Return the [x, y] coordinate for the center point of the cell that contains the specified text.  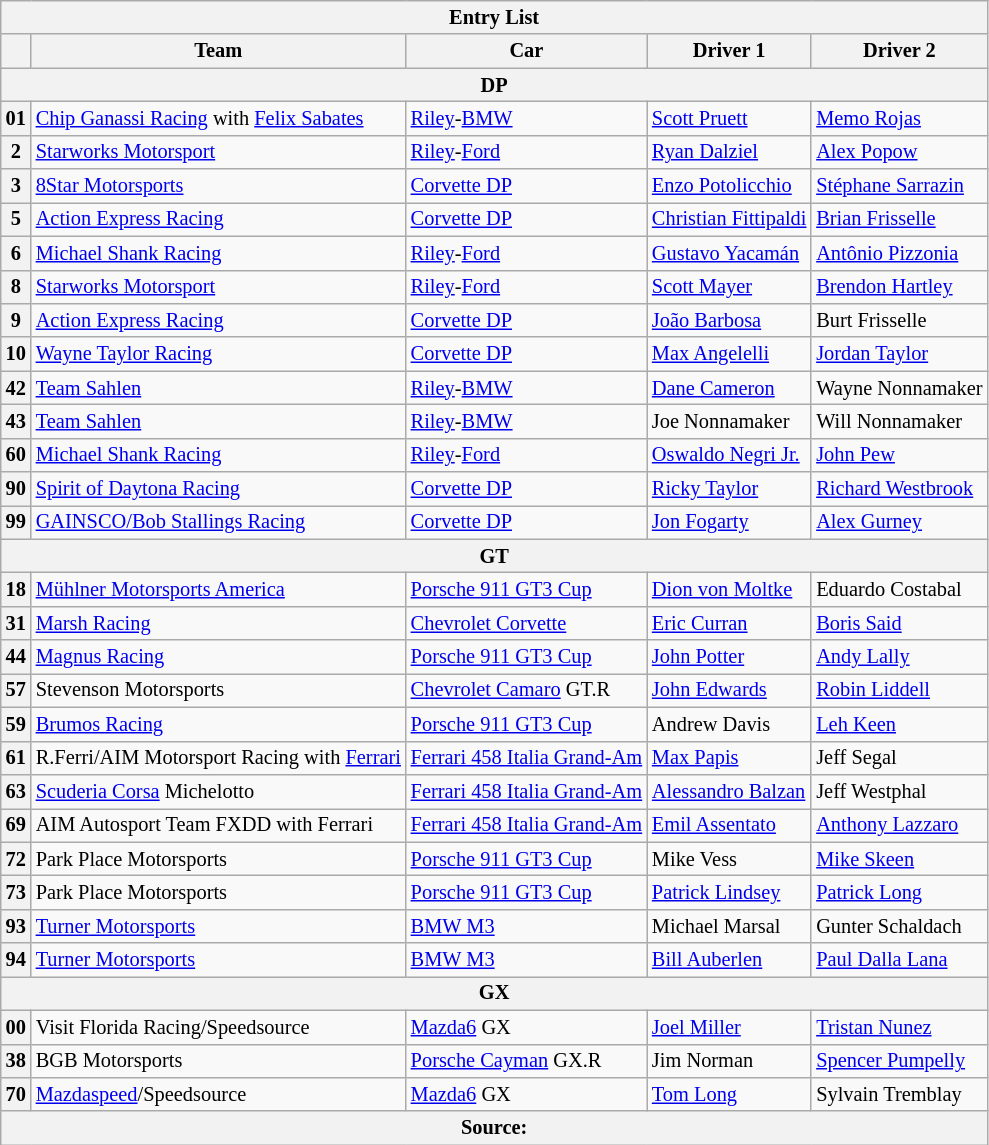
Spirit of Daytona Racing [218, 489]
59 [16, 724]
Bill Auberlen [729, 960]
Christian Fittipaldi [729, 219]
Jeff Westphal [899, 791]
18 [16, 589]
Mühlner Motorsports America [218, 589]
00 [16, 1027]
Entry List [494, 17]
Tristan Nunez [899, 1027]
Marsh Racing [218, 623]
Oswaldo Negri Jr. [729, 455]
John Pew [899, 455]
Robin Liddell [899, 690]
38 [16, 1061]
99 [16, 522]
44 [16, 657]
Chip Ganassi Racing with Felix Sabates [218, 118]
Max Angelelli [729, 354]
43 [16, 421]
6 [16, 253]
Ricky Taylor [729, 489]
Mazdaspeed/Speedsource [218, 1094]
Enzo Potolicchio [729, 186]
Stéphane Sarrazin [899, 186]
Brendon Hartley [899, 287]
Jordan Taylor [899, 354]
Scott Mayer [729, 287]
57 [16, 690]
31 [16, 623]
10 [16, 354]
John Edwards [729, 690]
Joe Nonnamaker [729, 421]
9 [16, 320]
Paul Dalla Lana [899, 960]
Alex Popow [899, 152]
Boris Said [899, 623]
Antônio Pizzonia [899, 253]
GAINSCO/Bob Stallings Racing [218, 522]
69 [16, 825]
Memo Rojas [899, 118]
73 [16, 892]
Patrick Lindsey [729, 892]
GT [494, 556]
Jeff Segal [899, 758]
Visit Florida Racing/Speedsource [218, 1027]
Patrick Long [899, 892]
Wayne Nonnamaker [899, 388]
Alessandro Balzan [729, 791]
Driver 2 [899, 51]
63 [16, 791]
Max Papis [729, 758]
Andrew Davis [729, 724]
42 [16, 388]
2 [16, 152]
Car [526, 51]
BGB Motorsports [218, 1061]
Chevrolet Corvette [526, 623]
Emil Assentato [729, 825]
8Star Motorsports [218, 186]
Porsche Cayman GX.R [526, 1061]
João Barbosa [729, 320]
Eduardo Costabal [899, 589]
R.Ferri/AIM Motorsport Racing with Ferrari [218, 758]
Wayne Taylor Racing [218, 354]
60 [16, 455]
Alex Gurney [899, 522]
93 [16, 926]
Chevrolet Camaro GT.R [526, 690]
AIM Autosport Team FXDD with Ferrari [218, 825]
Mike Skeen [899, 859]
Leh Keen [899, 724]
3 [16, 186]
Michael Marsal [729, 926]
Mike Vess [729, 859]
5 [16, 219]
Andy Lally [899, 657]
Dion von Moltke [729, 589]
Gunter Schaldach [899, 926]
Sylvain Tremblay [899, 1094]
Jim Norman [729, 1061]
Richard Westbrook [899, 489]
Will Nonnamaker [899, 421]
Brumos Racing [218, 724]
Burt Frisselle [899, 320]
Dane Cameron [729, 388]
Tom Long [729, 1094]
Team [218, 51]
John Potter [729, 657]
01 [16, 118]
Brian Frisselle [899, 219]
Anthony Lazzaro [899, 825]
61 [16, 758]
Source: [494, 1128]
Stevenson Motorsports [218, 690]
Driver 1 [729, 51]
90 [16, 489]
Gustavo Yacamán [729, 253]
Joel Miller [729, 1027]
8 [16, 287]
Eric Curran [729, 623]
70 [16, 1094]
GX [494, 993]
Magnus Racing [218, 657]
Spencer Pumpelly [899, 1061]
94 [16, 960]
Jon Fogarty [729, 522]
72 [16, 859]
Scott Pruett [729, 118]
DP [494, 85]
Scuderia Corsa Michelotto [218, 791]
Ryan Dalziel [729, 152]
